Determine the [X, Y] coordinate at the center of the cell enclosing the given text.  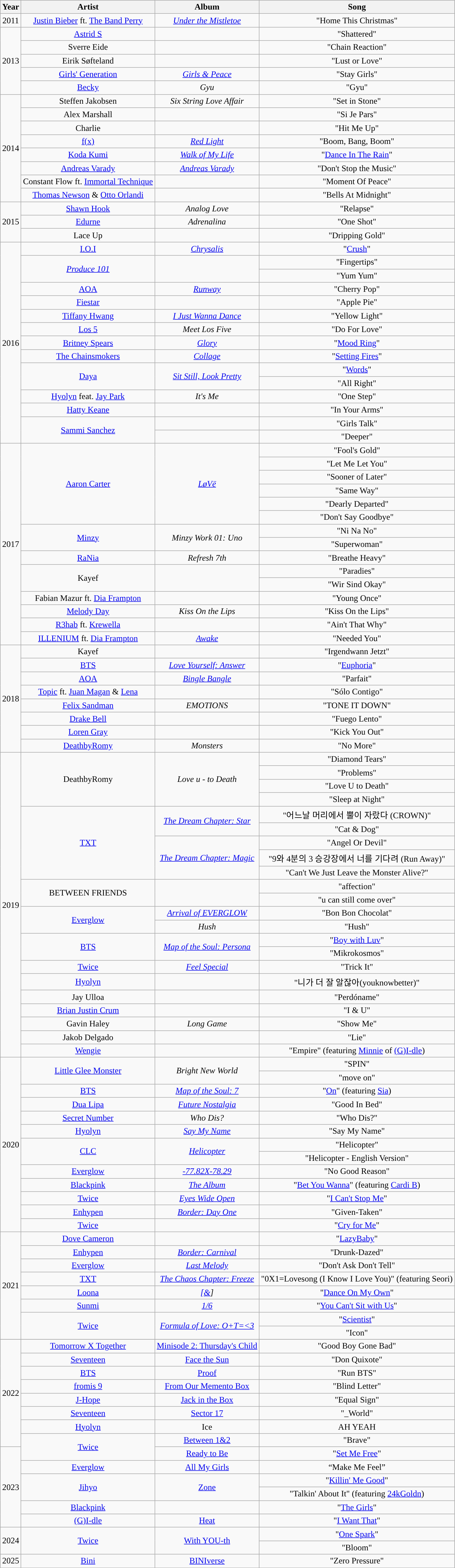
Red Light [207, 141]
AH YEAH [357, 1427]
Eyes Wide Open [207, 1198]
"LazyBaby" [357, 1238]
Map of the Soul: 7 [207, 1091]
Sverre Eide [88, 47]
"Kick You Out" [357, 732]
Year [11, 7]
Melody Day [88, 611]
Ready to Be [207, 1453]
"You Can't Sit with Us" [357, 1306]
"No More" [357, 746]
Zone [207, 1487]
"Don't Ask Don't Tell" [357, 1266]
Jihyo [88, 1487]
Jay Ulloa [88, 997]
"Cherry Pop" [357, 289]
"Given-Taken" [357, 1212]
"I Want That" [357, 1521]
RaNia [88, 557]
"The Girls" [357, 1507]
Long Game [207, 1024]
"Paradies" [357, 571]
"Moment Of Peace" [357, 182]
Lace Up [88, 235]
"Lust or Love" [357, 61]
"Boom, Bang, Boom" [357, 141]
2018 [11, 699]
“Make Me Feel” [357, 1467]
Shawn Hook [88, 209]
"Empire" (featuring Minnie of (G)I-dle) [357, 1051]
2016 [11, 343]
"Boy with Luv" [357, 940]
"Killin' Me Good" [357, 1480]
"Stay Girls" [357, 74]
It's Me [207, 397]
BETWEEN FRIENDS [88, 893]
The Dream Chapter: Magic [207, 858]
Wengie [88, 1051]
"Don't Say Goodbye" [357, 517]
"Helicopter" [357, 1145]
"Set Me Free" [357, 1453]
All My Girls [207, 1467]
[&] [207, 1292]
Collage [207, 356]
"TONE IT DOWN" [357, 705]
f(x) [88, 141]
Refresh 7th [207, 557]
Loren Gray [88, 732]
EMOTIONS [207, 705]
Love Yourself: Answer [207, 665]
Hatty Keane [88, 410]
"Sooner of Later" [357, 477]
Drake Bell [88, 719]
Proof [207, 1373]
2025 [11, 1561]
2021 [11, 1285]
Future Nostalgia [207, 1104]
"Hush" [357, 927]
Los 5 [88, 329]
"I & U" [357, 1010]
Helicopter [207, 1151]
"Home This Christmas" [357, 20]
fromis 9 [88, 1386]
"Irgendwann Jetzt" [357, 652]
CLC [88, 1151]
"Bet You Wanna" (featuring Cardi B) [357, 1185]
Astrid S [88, 34]
Bingle Bangle [207, 679]
"Mikrokosmos" [357, 953]
Steffen Jakobsen [88, 101]
"I Can't Stop Me" [357, 1198]
2015 [11, 222]
Felix Sandman [88, 705]
"Dance On My Own" [357, 1292]
"Gyu" [357, 88]
Britney Spears [88, 343]
Map of the Soul: Persona [207, 947]
"9와 4분의 3 승강장에서 너를 기다려 (Run Away)" [357, 858]
Thomas Newson & Otto Orlandi [88, 195]
2014 [11, 148]
Sunmi [88, 1306]
2019 [11, 905]
"Fuego Lento" [357, 719]
Face the Sun [207, 1359]
"Dearly Departed" [357, 504]
"Mood Ring" [357, 343]
2023 [11, 1487]
"Don't Stop the Music" [357, 168]
"Dance In The Rain" [357, 155]
"Dripping Gold" [357, 235]
"Apple Pie" [357, 302]
"Set in Stone" [357, 101]
"All Right" [357, 383]
Dove Cameron [88, 1238]
"Cry for Me" [357, 1225]
"0X1=Lovesong (I Know I Love You)" (featuring Seori) [357, 1279]
Tomorrow X Together [88, 1346]
Girls' Generation [88, 74]
"Scientist" [357, 1319]
Monsters [207, 746]
2022 [11, 1393]
Walk of My Life [207, 155]
Hyolyn feat. Jay Park [88, 397]
Daya [88, 376]
Analog Love [207, 209]
"Bon Bon Chocolat" [357, 913]
Charlie [88, 128]
Little Glee Monster [88, 1071]
"Hit Me Up" [357, 128]
Secret Number [88, 1118]
-77.82X-78.29 [207, 1171]
Jack in the Box [207, 1400]
"Bells At Midnight" [357, 195]
Constant Flow ft. Immortal Technique [88, 182]
"Brave" [357, 1440]
R3hab ft. Krewella [88, 625]
Dua Lipa [88, 1104]
"Icon" [357, 1333]
I.O.I [88, 249]
"Kiss On the Lips" [357, 611]
"Shattered" [357, 34]
"One Spark" [357, 1534]
"Problems" [357, 772]
Say My Name [207, 1131]
Gyu [207, 88]
"_World" [357, 1413]
Minzy Work 01: Uno [207, 537]
Produce 101 [88, 269]
Between 1&2 [207, 1440]
"Show Me" [357, 1024]
"One Step" [357, 397]
"Yum Yum" [357, 276]
J-Hope [88, 1400]
"Young Once" [357, 598]
"Sólo Contigo" [357, 692]
Jakob Delgado [88, 1037]
Adrenalina [207, 222]
Alex Marshall [88, 114]
"Breathe Heavy" [357, 557]
"Needed You" [357, 638]
2020 [11, 1145]
"Perdóname" [357, 997]
"Relapse" [357, 209]
Fabian Mazur ft. Dia Frampton [88, 598]
"Cat & Dog" [357, 830]
"Love U to Death" [357, 786]
Meet Los Five [207, 329]
"On" (featuring Sia) [357, 1091]
Bright New World [207, 1071]
2011 [11, 20]
Album [207, 7]
Border: Carnival [207, 1252]
"Don Quixote" [357, 1359]
Awake [207, 638]
"Blind Letter" [357, 1386]
BINIverse [207, 1561]
"Helicopter - English Version" [357, 1158]
Tiffany Hwang [88, 316]
Heat [207, 1521]
Sit Still, Look Pretty [207, 376]
"Superwoman" [357, 544]
Aaron Carter [88, 484]
Ice [207, 1427]
2024 [11, 1541]
Sammi Sanchez [88, 430]
"Let Me Let You" [357, 464]
Girls & Peace [207, 74]
"Same Way" [357, 490]
"Say My Name" [357, 1131]
"Equal Sign" [357, 1400]
Hush [207, 927]
Eirik Søfteland [88, 61]
"Fool's Gold" [357, 450]
"Chain Reaction" [357, 47]
Feel Special [207, 967]
"Good In Bed" [357, 1104]
(G)I-dle [88, 1521]
"Angel Or Devil" [357, 843]
The Chainsmokers [88, 356]
Song [357, 7]
"Wir Sind Okay" [357, 584]
Edurne [88, 222]
"Diamond Tears" [357, 759]
"Deeper" [357, 437]
"Trick It" [357, 967]
Formula of Love: O+T=<3 [207, 1326]
Last Melody [207, 1266]
Who Dis? [207, 1118]
I Just Wanna Dance [207, 316]
Sector 17 [207, 1413]
"Ain't That Why" [357, 625]
"Fingertips" [357, 262]
2017 [11, 544]
Runway [207, 289]
Justin Bieber ft. The Band Perry [88, 20]
Fiestar [88, 302]
Topic ft. Juan Magan & Lena [88, 692]
Six String Love Affair [207, 101]
"affection" [357, 886]
Koda Kumi [88, 155]
"Can't We Just Leave the Monster Alive?" [357, 873]
LøVë [207, 484]
"SPIN" [357, 1064]
"Run BTS" [357, 1373]
The Chaos Chapter: Freeze [207, 1279]
"Si Je Pars" [357, 114]
"Girls Talk" [357, 423]
Gavin Haley [88, 1024]
Love u - to Death [207, 779]
Chrysalis [207, 249]
With YOU-th [207, 1541]
"Who Dis?" [357, 1118]
"In Your Arms" [357, 410]
"Crush" [357, 249]
"Words" [357, 369]
"One Shot" [357, 222]
"Setting Fires" [357, 356]
Kiss On the Lips [207, 611]
Under the Mistletoe [207, 20]
"No Good Reason" [357, 1171]
Artist [88, 7]
"어느날 머리에서 뿔이 자랐다 (CROWN)" [357, 814]
"Parfait" [357, 679]
1/6 [207, 1306]
Minzy [88, 537]
"니가 더 잘 알잖아(youknowbetter)" [357, 982]
"move on" [357, 1078]
Minisode 2: Thursday's Child [207, 1346]
Arrival of EVERGLOW [207, 913]
Bini [88, 1561]
Becky [88, 88]
ILLENIUM ft. Dia Frampton [88, 638]
Glory [207, 343]
From Our Memento Box [207, 1386]
Loona [88, 1292]
The Album [207, 1185]
2013 [11, 61]
"Drunk-Dazed" [357, 1252]
"Good Boy Gone Bad" [357, 1346]
"Do For Love" [357, 329]
"Talkin' About It" (featuring 24kGoldn) [357, 1494]
"Sleep at Night" [357, 799]
"Zero Pressure" [357, 1561]
Border: Day One [207, 1212]
"Euphoria" [357, 665]
Brian Justin Crum [88, 1010]
"Bloom" [357, 1548]
"u can still come over" [357, 900]
"Ni Na No" [357, 531]
The Dream Chapter: Star [207, 821]
"Lie" [357, 1037]
"Yellow Light" [357, 316]
